Identify which cell holds the provided text, then report its (x, y) central coordinate. 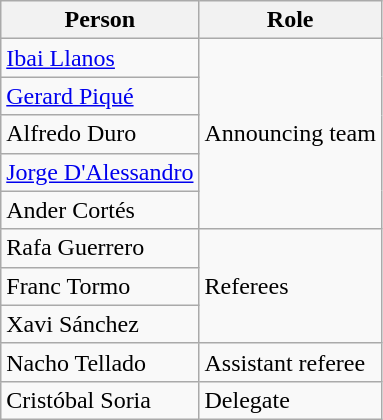
Alfredo Duro (100, 134)
Ander Cortés (100, 210)
Person (100, 20)
Referees (290, 286)
Cristóbal Soria (100, 400)
Role (290, 20)
Delegate (290, 400)
Ibai Llanos (100, 58)
Xavi Sánchez (100, 324)
Rafa Guerrero (100, 248)
Jorge D'Alessandro (100, 172)
Franc Tormo (100, 286)
Nacho Tellado (100, 362)
Announcing team (290, 134)
Assistant referee (290, 362)
Gerard Piqué (100, 96)
